Return the [X, Y] coordinate for the center point of the cell that contains the specified text.  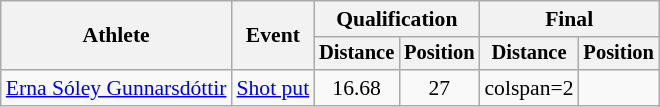
27 [439, 88]
colspan=2 [528, 88]
Event [272, 36]
Qualification [396, 19]
Erna Sóley Gunnarsdóttir [116, 88]
Shot put [272, 88]
Athlete [116, 36]
Final [568, 19]
16.68 [356, 88]
